Locate the cell with the specified text and output its [X, Y] center coordinate. 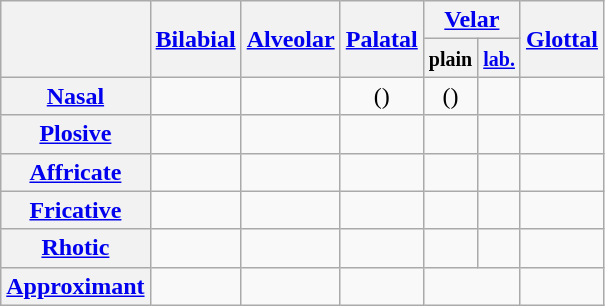
Rhotic [76, 248]
Approximant [76, 286]
Affricate [76, 172]
Fricative [76, 210]
Bilabial [196, 39]
plain [450, 58]
lab. [500, 58]
Alveolar [290, 39]
Plosive [76, 134]
Glottal [562, 39]
Velar [472, 20]
Palatal [382, 39]
Nasal [76, 96]
